Pinpoint the cell where the given text exists, returning its (x, y) midpoint coordinate. 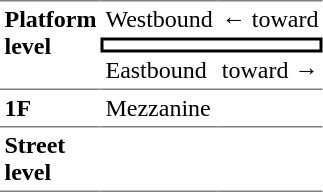
← toward (270, 19)
Eastbound (159, 70)
1F (50, 107)
Street level (50, 159)
Platform level (50, 44)
Mezzanine (212, 107)
toward → (270, 70)
Westbound (159, 19)
